Detect which cell encompasses the target text, then output its (x, y) center coordinate. 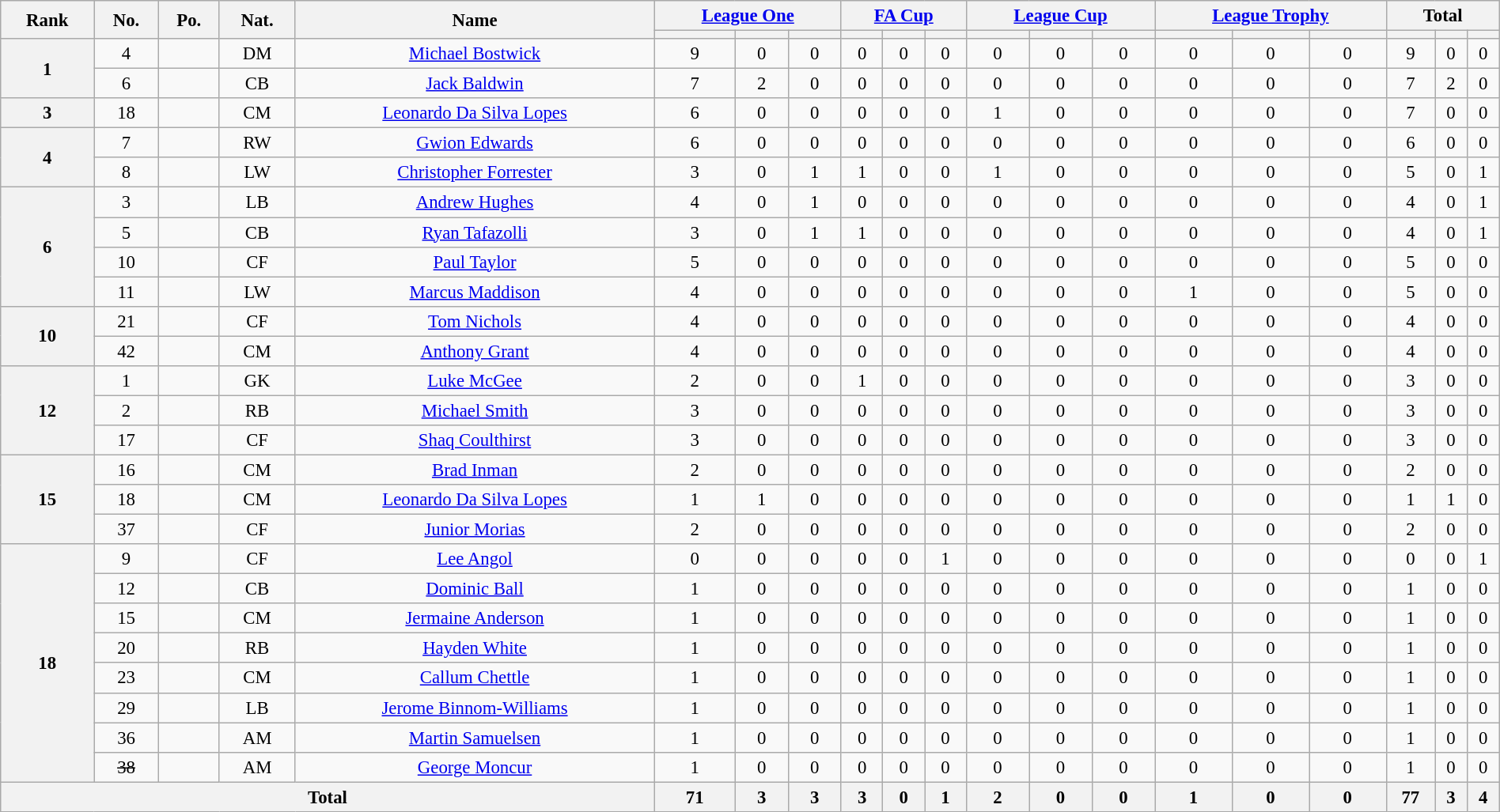
16 (127, 470)
Jack Baldwin (475, 84)
No. (127, 20)
42 (127, 351)
17 (127, 440)
Marcus Maddison (475, 292)
Po. (188, 20)
Christopher Forrester (475, 173)
38 (127, 767)
Shaq Coulthirst (475, 440)
George Moncur (475, 767)
Lee Angol (475, 559)
23 (127, 678)
Luke McGee (475, 381)
Nat. (257, 20)
Andrew Hughes (475, 202)
Hayden White (475, 648)
8 (127, 173)
League One (748, 16)
29 (127, 708)
Jermaine Anderson (475, 618)
GK (257, 381)
Michael Smith (475, 410)
77 (1411, 797)
21 (127, 321)
Paul Taylor (475, 262)
Anthony Grant (475, 351)
RW (257, 143)
Michael Bostwick (475, 54)
League Trophy (1271, 16)
Martin Samuelsen (475, 738)
37 (127, 530)
Junior Morias (475, 530)
FA Cup (903, 16)
71 (695, 797)
Rank (47, 20)
DM (257, 54)
Jerome Binnom-Williams (475, 708)
Tom Nichols (475, 321)
Callum Chettle (475, 678)
20 (127, 648)
Dominic Ball (475, 589)
Brad Inman (475, 470)
Name (475, 20)
League Cup (1060, 16)
Gwion Edwards (475, 143)
11 (127, 292)
Ryan Tafazolli (475, 232)
36 (127, 738)
